For the text-containing cell, return its midpoint in (x, y) coordinate format. 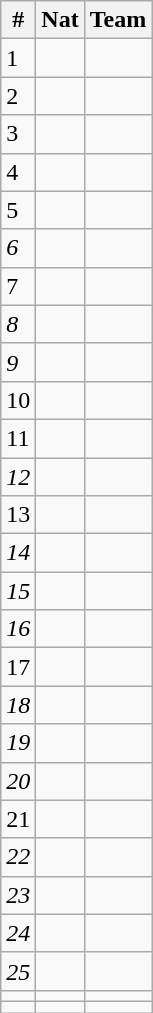
25 (18, 971)
21 (18, 819)
14 (18, 553)
15 (18, 591)
2 (18, 96)
6 (18, 248)
9 (18, 362)
8 (18, 324)
20 (18, 781)
Team (118, 20)
1 (18, 58)
5 (18, 210)
# (18, 20)
22 (18, 857)
4 (18, 172)
7 (18, 286)
24 (18, 933)
16 (18, 629)
13 (18, 515)
10 (18, 400)
3 (18, 134)
17 (18, 667)
Nat (60, 20)
19 (18, 743)
12 (18, 477)
23 (18, 895)
18 (18, 705)
11 (18, 438)
